Find where the given text appears and provide that cell's center as [x, y] coordinate. 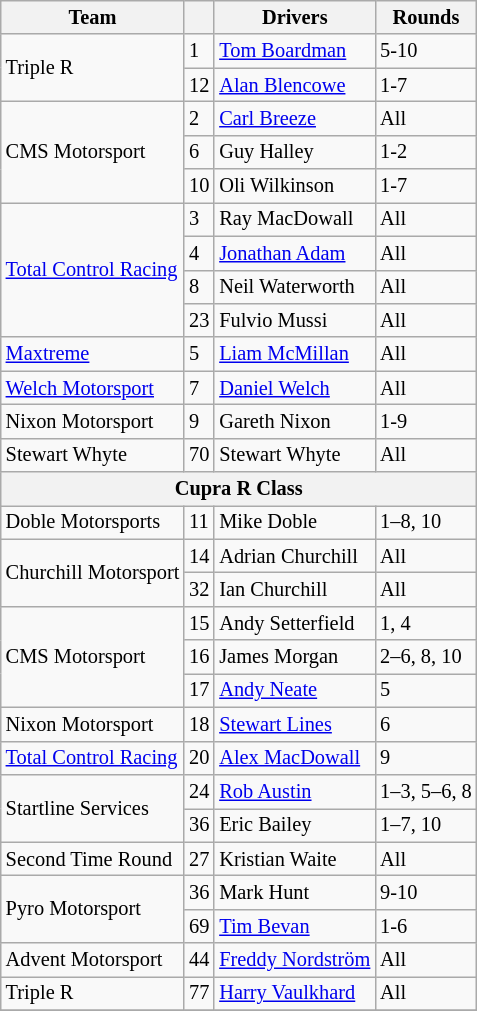
5-10 [426, 51]
Gareth Nixon [294, 421]
Jonathan Adam [294, 253]
27 [199, 859]
8 [199, 287]
44 [199, 960]
Mike Doble [294, 522]
Tim Bevan [294, 926]
20 [199, 758]
Eric Bailey [294, 825]
Kristian Waite [294, 859]
Startline Services [93, 808]
Neil Waterworth [294, 287]
77 [199, 993]
Fulvio Mussi [294, 320]
2–6, 8, 10 [426, 657]
24 [199, 791]
Advent Motorsport [93, 960]
1-9 [426, 421]
69 [199, 926]
Doble Motorsports [93, 522]
Team [93, 17]
Rounds [426, 17]
1–8, 10 [426, 522]
Maxtreme [93, 354]
17 [199, 690]
14 [199, 556]
7 [199, 388]
1-6 [426, 926]
Second Time Round [93, 859]
1, 4 [426, 623]
1–7, 10 [426, 825]
9-10 [426, 892]
Oli Wilkinson [294, 186]
12 [199, 85]
Guy Halley [294, 152]
Tom Boardman [294, 51]
Alex MacDowall [294, 758]
Ray MacDowall [294, 219]
Andy Setterfield [294, 623]
Rob Austin [294, 791]
Andy Neate [294, 690]
Harry Vaulkhard [294, 993]
Daniel Welch [294, 388]
11 [199, 522]
Pyro Motorsport [93, 908]
1-2 [426, 152]
Ian Churchill [294, 589]
Alan Blencowe [294, 85]
3 [199, 219]
Mark Hunt [294, 892]
32 [199, 589]
Adrian Churchill [294, 556]
Churchill Motorsport [93, 572]
1 [199, 51]
Carl Breeze [294, 118]
Cupra R Class [239, 489]
18 [199, 724]
James Morgan [294, 657]
Liam McMillan [294, 354]
2 [199, 118]
16 [199, 657]
70 [199, 455]
Welch Motorsport [93, 388]
15 [199, 623]
Stewart Lines [294, 724]
Freddy Nordström [294, 960]
Drivers [294, 17]
10 [199, 186]
1–3, 5–6, 8 [426, 791]
4 [199, 253]
23 [199, 320]
